Detect which cell encompasses the target text, then output its [X, Y] center coordinate. 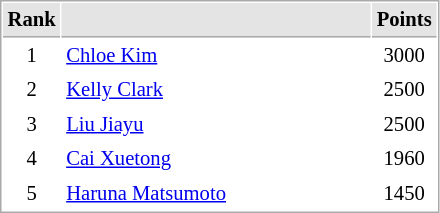
5 [32, 194]
Liu Jiayu [216, 124]
Kelly Clark [216, 90]
Haruna Matsumoto [216, 194]
Chloe Kim [216, 56]
Rank [32, 20]
1960 [404, 158]
3 [32, 124]
Cai Xuetong [216, 158]
3000 [404, 56]
1 [32, 56]
1450 [404, 194]
4 [32, 158]
2 [32, 90]
Points [404, 20]
